Pinpoint the cell where the given text exists, returning its (X, Y) midpoint coordinate. 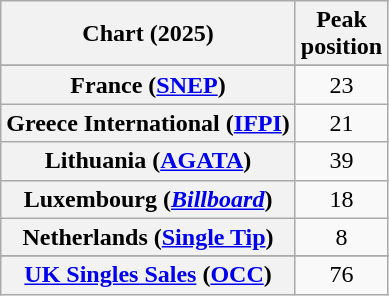
8 (341, 237)
France (SNEP) (148, 85)
Chart (2025) (148, 34)
39 (341, 161)
21 (341, 123)
UK Singles Sales (OCC) (148, 275)
Netherlands (Single Tip) (148, 237)
Peakposition (341, 34)
23 (341, 85)
Lithuania (AGATA) (148, 161)
Luxembourg (Billboard) (148, 199)
18 (341, 199)
Greece International (IFPI) (148, 123)
76 (341, 275)
